Find where the given text appears and provide that cell's center as (X, Y) coordinate. 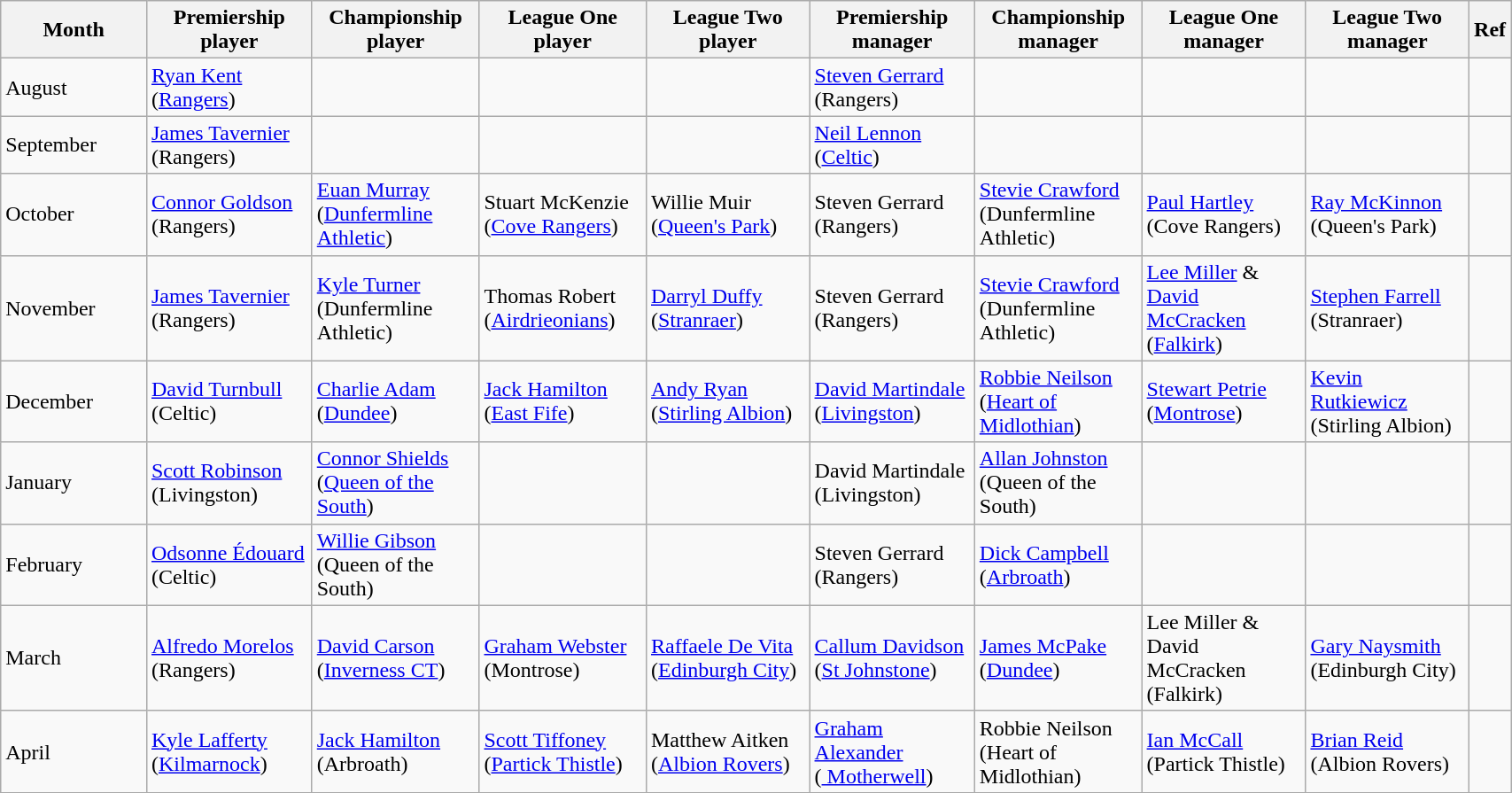
League Onemanager (1224, 30)
Kyle Lafferty(Kilmarnock) (229, 751)
October (74, 214)
League Oneplayer (562, 30)
Dick Campbell (Arbroath) (1058, 564)
Odsonne Édouard (Celtic) (229, 564)
Scott Tiffoney(Partick Thistle) (562, 751)
Championshipplayer (395, 30)
Stephen Farrell (Stranraer) (1387, 308)
Allan Johnston (Queen of the South) (1058, 483)
League Twomanager (1387, 30)
Darryl Duffy (Stranraer) (728, 308)
David Turnbull (Celtic) (229, 401)
Kyle Turner (Dunfermline Athletic) (395, 308)
Matthew Aitken(Albion Rovers) (728, 751)
Ian McCall(Partick Thistle) (1224, 751)
Stewart Petrie (Montrose) (1224, 401)
David Carson(Inverness CT) (395, 657)
Stuart McKenzie (Cove Rangers) (562, 214)
Month (74, 30)
Andy Ryan (Stirling Albion) (728, 401)
Thomas Robert (Airdrieonians) (562, 308)
Connor Shields (Queen of the South) (395, 483)
Ryan Kent(Rangers) (229, 87)
Jack Hamilton(Arbroath) (395, 751)
Gary Naysmith(Edinburgh City) (1387, 657)
March (74, 657)
Connor Goldson(Rangers) (229, 214)
Ref (1490, 30)
Premiershipplayer (229, 30)
Raffaele De Vita(Edinburgh City) (728, 657)
Ray McKinnon (Queen's Park) (1387, 214)
January (74, 483)
Callum Davidson(St Johnstone) (892, 657)
Lee Miller & David McCracken(Falkirk) (1224, 657)
September (74, 145)
August (74, 87)
Willie Gibson (Queen of the South) (395, 564)
Championshipmanager (1058, 30)
Scott Robinson (Livingston) (229, 483)
Neil Lennon(Celtic) (892, 145)
Alfredo Morelos(Rangers) (229, 657)
Brian Reid(Albion Rovers) (1387, 751)
Lee Miller & David McCracken (Falkirk) (1224, 308)
Premiershipmanager (892, 30)
Graham Alexander( Motherwell) (892, 751)
April (74, 751)
James McPake (Dundee) (1058, 657)
November (74, 308)
Kevin Rutkiewicz (Stirling Albion) (1387, 401)
December (74, 401)
League Twoplayer (728, 30)
Jack Hamilton (East Fife) (562, 401)
February (74, 564)
Euan Murray (Dunfermline Athletic) (395, 214)
Paul Hartley (Cove Rangers) (1224, 214)
Willie Muir (Queen's Park) (728, 214)
Charlie Adam (Dundee) (395, 401)
Graham Webster (Montrose) (562, 657)
